Identify which cell holds the provided text, then report its [X, Y] central coordinate. 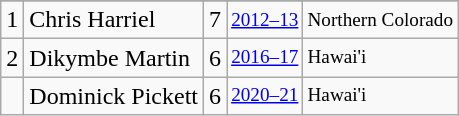
7 [216, 20]
2020–21 [265, 96]
Dikymbe Martin [114, 58]
Chris Harriel [114, 20]
Dominick Pickett [114, 96]
1 [12, 20]
2012–13 [265, 20]
2016–17 [265, 58]
Northern Colorado [380, 20]
2 [12, 58]
